Return [X, Y] of the center of cell containing provided text 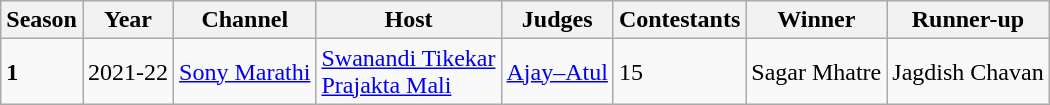
Judges [557, 20]
Season [42, 20]
Channel [245, 20]
Ajay–Atul [557, 72]
Year [128, 20]
Runner-up [968, 20]
Sony Marathi [245, 72]
1 [42, 72]
15 [679, 72]
Winner [816, 20]
Contestants [679, 20]
Swanandi TikekarPrajakta Mali [408, 72]
Jagdish Chavan [968, 72]
Host [408, 20]
Sagar Mhatre [816, 72]
2021-22 [128, 72]
